Identify which cell holds the provided text, then report its (x, y) central coordinate. 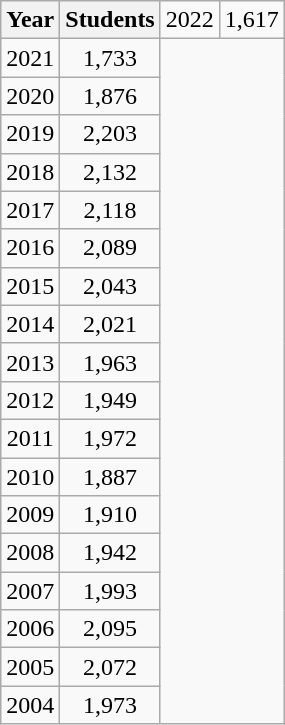
2021 (30, 58)
2018 (30, 172)
1,910 (110, 515)
2,089 (110, 248)
2,203 (110, 134)
2005 (30, 667)
2010 (30, 477)
2,021 (110, 324)
2004 (30, 705)
1,617 (252, 20)
2019 (30, 134)
2020 (30, 96)
2,132 (110, 172)
1,733 (110, 58)
2012 (30, 400)
2,095 (110, 629)
1,993 (110, 591)
2014 (30, 324)
2013 (30, 362)
2011 (30, 438)
1,963 (110, 362)
2008 (30, 553)
Students (110, 20)
2006 (30, 629)
1,949 (110, 400)
1,887 (110, 477)
2016 (30, 248)
2,043 (110, 286)
1,942 (110, 553)
2022 (190, 20)
2007 (30, 591)
1,972 (110, 438)
1,973 (110, 705)
2,072 (110, 667)
Year (30, 20)
2,118 (110, 210)
2017 (30, 210)
2009 (30, 515)
2015 (30, 286)
1,876 (110, 96)
